Return [X, Y] of the center of cell containing provided text 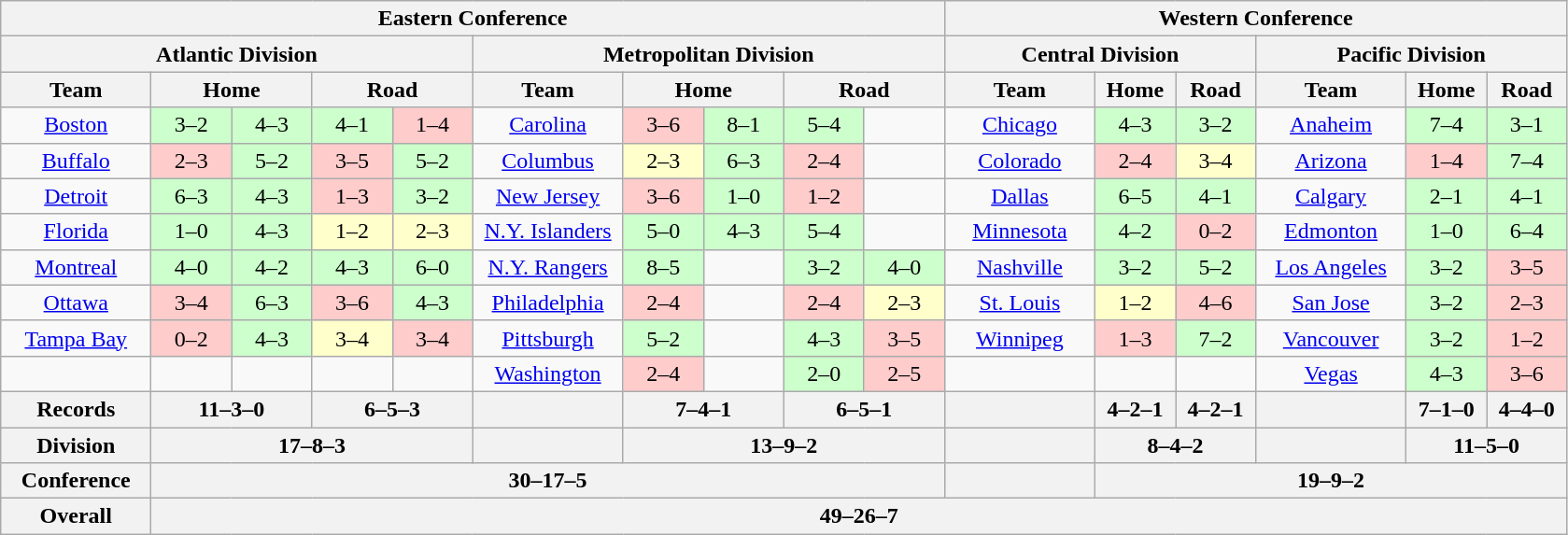
Buffalo [77, 161]
2–1 [1447, 196]
11–3–0 [232, 409]
7–2 [1215, 338]
N.Y. Rangers [547, 267]
49–26–7 [859, 516]
6–5–1 [864, 409]
5–0 [663, 232]
Atlantic Division [237, 54]
Conference [77, 481]
3–1 [1527, 125]
Vancouver [1332, 338]
Boston [77, 125]
11–5–0 [1487, 445]
Metropolitan Division [708, 54]
8–4–2 [1175, 445]
Central Division [1100, 54]
6–5 [1135, 196]
Eastern Conference [473, 19]
Detroit [77, 196]
Dallas [1020, 196]
Minnesota [1020, 232]
Overall [77, 516]
Philadelphia [547, 303]
19–9–2 [1330, 481]
Columbus [547, 161]
New Jersey [547, 196]
Chicago [1020, 125]
6–5–3 [392, 409]
N.Y. Islanders [547, 232]
Records [77, 409]
2–0 [824, 373]
Los Angeles [1332, 267]
Edmonton [1332, 232]
8–5 [663, 267]
Winnipeg [1020, 338]
Arizona [1332, 161]
Tampa Bay [77, 338]
Calgary [1332, 196]
7–1–0 [1447, 409]
San Jose [1332, 303]
30–17–5 [548, 481]
4–4–0 [1527, 409]
Western Conference [1255, 19]
17–8–3 [312, 445]
Florida [77, 232]
6–0 [432, 267]
Montreal [77, 267]
Carolina [547, 125]
4–6 [1215, 303]
St. Louis [1020, 303]
Anaheim [1332, 125]
Division [77, 445]
Nashville [1020, 267]
Vegas [1332, 373]
Colorado [1020, 161]
8–1 [743, 125]
7–4–1 [703, 409]
Ottawa [77, 303]
Pittsburgh [547, 338]
6–4 [1527, 232]
13–9–2 [784, 445]
Washington [547, 373]
Pacific Division [1412, 54]
2–5 [904, 373]
